Return (X, Y) of the center of cell containing provided text 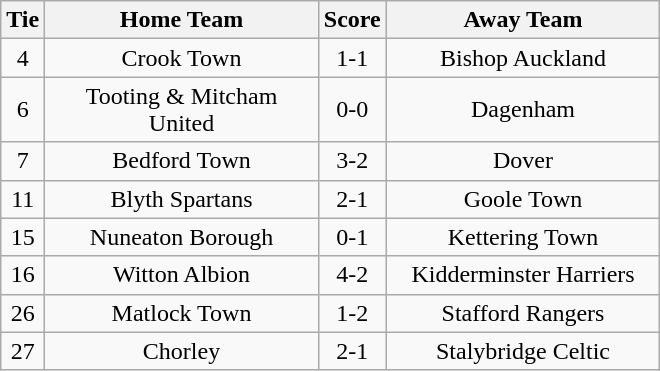
0-0 (352, 110)
0-1 (352, 237)
Witton Albion (182, 275)
7 (23, 161)
Kettering Town (523, 237)
Tooting & Mitcham United (182, 110)
4 (23, 58)
Blyth Spartans (182, 199)
15 (23, 237)
Stalybridge Celtic (523, 351)
11 (23, 199)
Away Team (523, 20)
Stafford Rangers (523, 313)
Dagenham (523, 110)
Bishop Auckland (523, 58)
Matlock Town (182, 313)
27 (23, 351)
16 (23, 275)
1-1 (352, 58)
Bedford Town (182, 161)
6 (23, 110)
Score (352, 20)
3-2 (352, 161)
Dover (523, 161)
4-2 (352, 275)
Chorley (182, 351)
26 (23, 313)
Crook Town (182, 58)
Kidderminster Harriers (523, 275)
Tie (23, 20)
Home Team (182, 20)
Goole Town (523, 199)
1-2 (352, 313)
Nuneaton Borough (182, 237)
